Return the (X, Y) coordinate for the center point of the cell that contains the specified text.  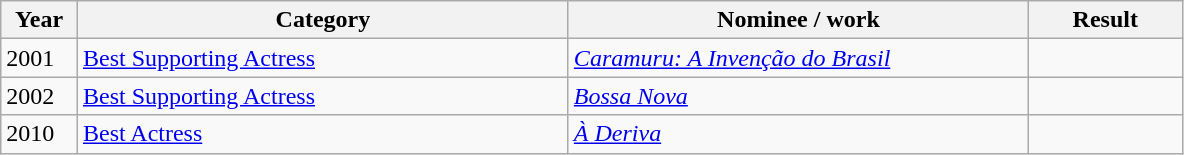
2002 (40, 96)
Nominee / work (798, 20)
Result (1106, 20)
Best Actress (322, 134)
2010 (40, 134)
Bossa Nova (798, 96)
Year (40, 20)
À Deriva (798, 134)
Category (322, 20)
2001 (40, 58)
Caramuru: A Invenção do Brasil (798, 58)
